Identify which cell holds the provided text, then report its (x, y) central coordinate. 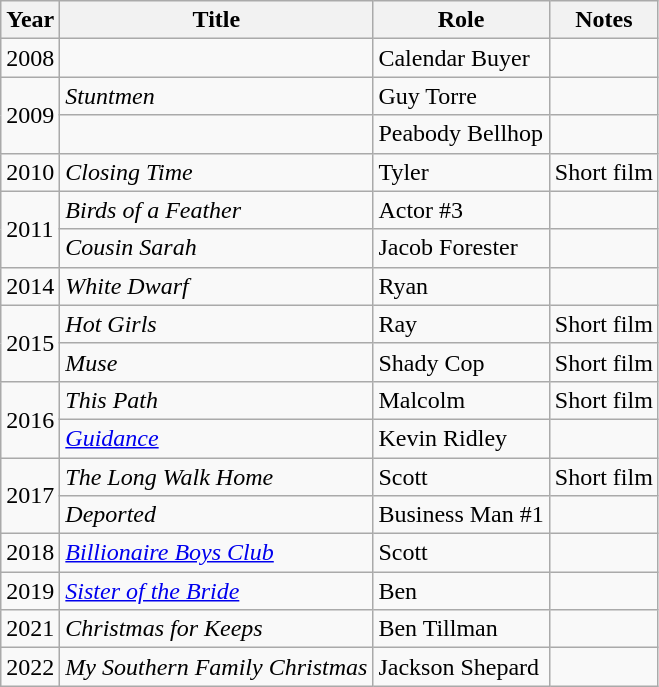
Role (461, 20)
My Southern Family Christmas (216, 667)
The Long Walk Home (216, 477)
Tyler (461, 172)
2015 (30, 343)
This Path (216, 400)
Ben Tillman (461, 629)
2008 (30, 58)
Jacob Forester (461, 248)
Christmas for Keeps (216, 629)
Billionaire Boys Club (216, 553)
Title (216, 20)
2016 (30, 419)
Calendar Buyer (461, 58)
Guidance (216, 438)
Notes (604, 20)
Shady Cop (461, 362)
Ryan (461, 286)
Malcolm (461, 400)
White Dwarf (216, 286)
Kevin Ridley (461, 438)
2022 (30, 667)
2010 (30, 172)
Muse (216, 362)
Cousin Sarah (216, 248)
2018 (30, 553)
Sister of the Bride (216, 591)
Deported (216, 515)
Ben (461, 591)
2019 (30, 591)
2014 (30, 286)
2017 (30, 496)
Guy Torre (461, 96)
Birds of a Feather (216, 210)
Stuntmen (216, 96)
Business Man #1 (461, 515)
2021 (30, 629)
Ray (461, 324)
2009 (30, 115)
Hot Girls (216, 324)
Jackson Shepard (461, 667)
Closing Time (216, 172)
Year (30, 20)
Actor #3 (461, 210)
2011 (30, 229)
Peabody Bellhop (461, 134)
